Search for the cell housing the specified text and yield its [X, Y] center coordinate. 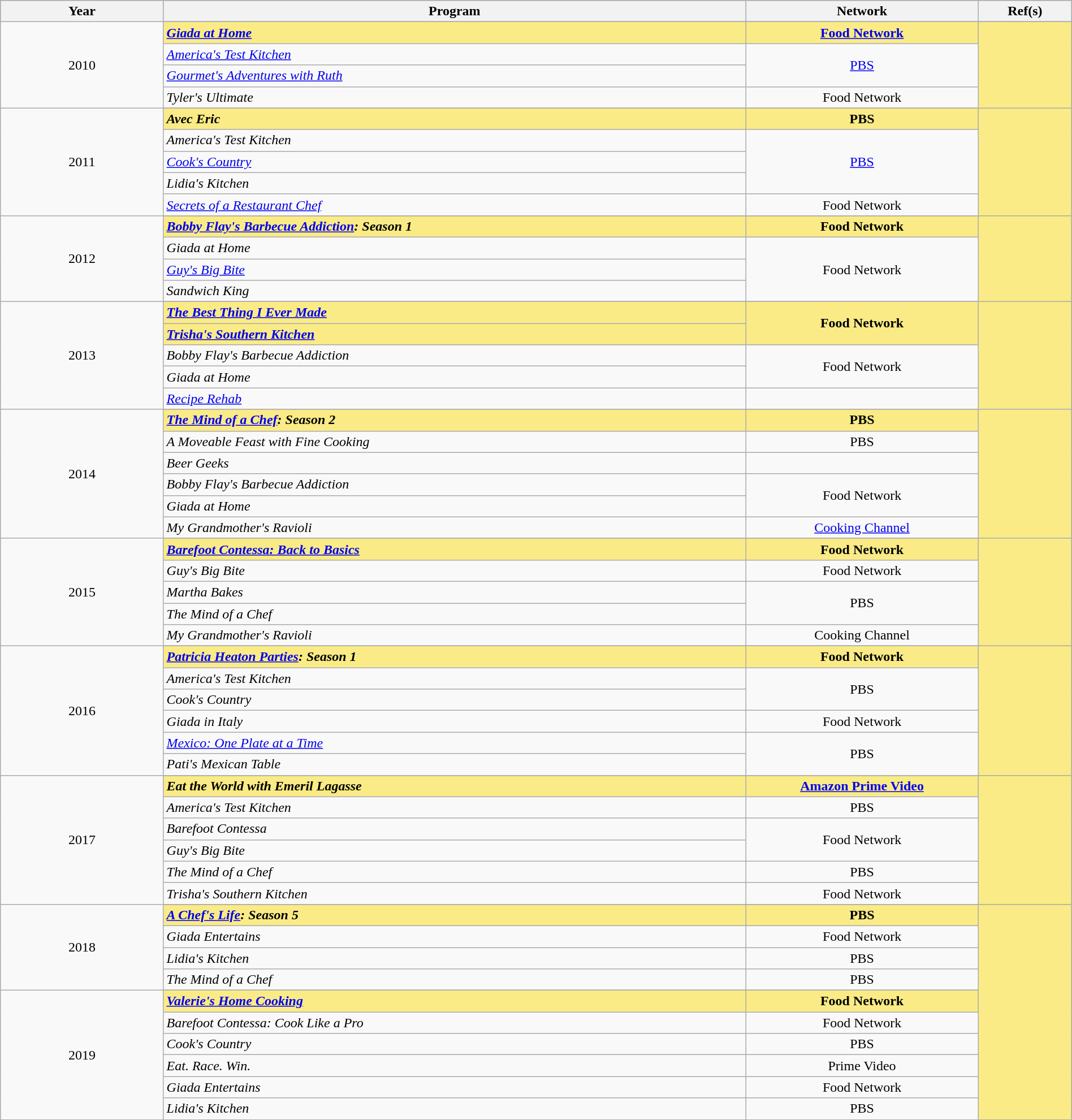
Network [862, 11]
Amazon Prime Video [862, 786]
Eat. Race. Win. [455, 1066]
2011 [82, 162]
Tyler's Ultimate [455, 97]
The Mind of a Chef: Season 2 [455, 420]
The Best Thing I Ever Made [455, 313]
Barefoot Contessa: Back to Basics [455, 549]
Beer Geeks [455, 463]
Valerie's Home Cooking [455, 1001]
Prime Video [862, 1066]
2019 [82, 1055]
A Moveable Feast with Fine Cooking [455, 442]
Avec Eric [455, 119]
Recipe Rehab [455, 399]
Sandwich King [455, 291]
Giada in Italy [455, 721]
2013 [82, 356]
Martha Bakes [455, 592]
2016 [82, 711]
Year [82, 11]
Mexico: One Plate at a Time [455, 743]
Ref(s) [1025, 11]
2012 [82, 258]
Pati's Mexican Table [455, 764]
Barefoot Contessa [455, 829]
2010 [82, 65]
2017 [82, 840]
2015 [82, 592]
Eat the World with Emeril Lagasse [455, 786]
Secrets of a Restaurant Chef [455, 205]
Barefoot Contessa: Cook Like a Pro [455, 1023]
Patricia Heaton Parties: Season 1 [455, 657]
Bobby Flay's Barbecue Addiction: Season 1 [455, 226]
Gourmet's Adventures with Ruth [455, 76]
2014 [82, 474]
2018 [82, 947]
A Chef's Life: Season 5 [455, 915]
Program [455, 11]
